Find where the given text appears and provide that cell's center as (X, Y) coordinate. 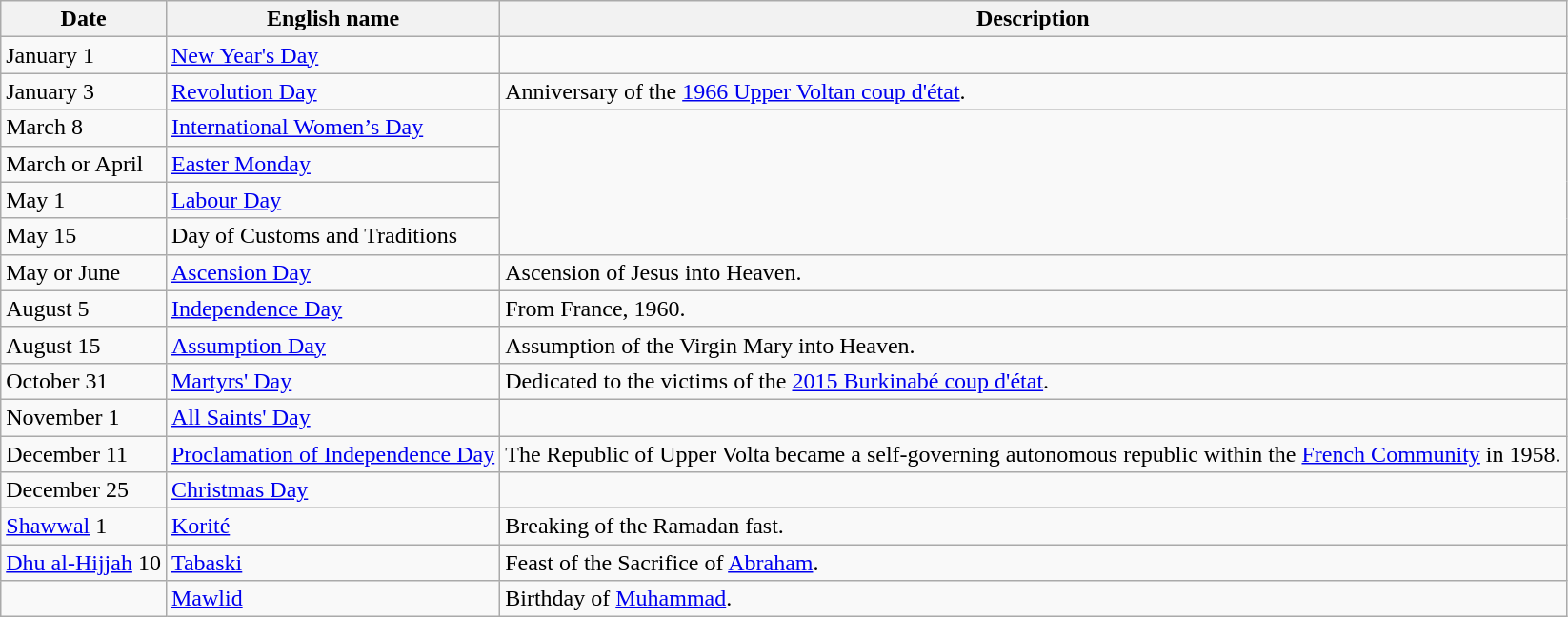
Labour Day (332, 200)
Breaking of the Ramadan fast. (1033, 527)
Dhu al-Hijjah 10 (84, 563)
International Women’s Day (332, 128)
Ascension Day (332, 272)
All Saints' Day (332, 417)
March 8 (84, 128)
May 15 (84, 236)
Martyrs' Day (332, 381)
Dedicated to the victims of the 2015 Burkinabé coup d'état. (1033, 381)
January 3 (84, 91)
Christmas Day (332, 490)
October 31 (84, 381)
Revolution Day (332, 91)
Easter Monday (332, 164)
May 1 (84, 200)
Assumption Day (332, 345)
Tabaski (332, 563)
The Republic of Upper Volta became a self-governing autonomous republic within the French Community in 1958. (1033, 454)
Korité (332, 527)
January 1 (84, 55)
Description (1033, 19)
Feast of the Sacrifice of Abraham. (1033, 563)
Day of Customs and Traditions (332, 236)
Anniversary of the 1966 Upper Voltan coup d'état. (1033, 91)
English name (332, 19)
August 15 (84, 345)
November 1 (84, 417)
Birthday of Muhammad. (1033, 599)
Mawlid (332, 599)
Ascension of Jesus into Heaven. (1033, 272)
May or June (84, 272)
Date (84, 19)
December 11 (84, 454)
Independence Day (332, 308)
New Year's Day (332, 55)
December 25 (84, 490)
Proclamation of Independence Day (332, 454)
From France, 1960. (1033, 308)
August 5 (84, 308)
March or April (84, 164)
Assumption of the Virgin Mary into Heaven. (1033, 345)
Shawwal 1 (84, 527)
